Return [X, Y] of the center of cell containing provided text 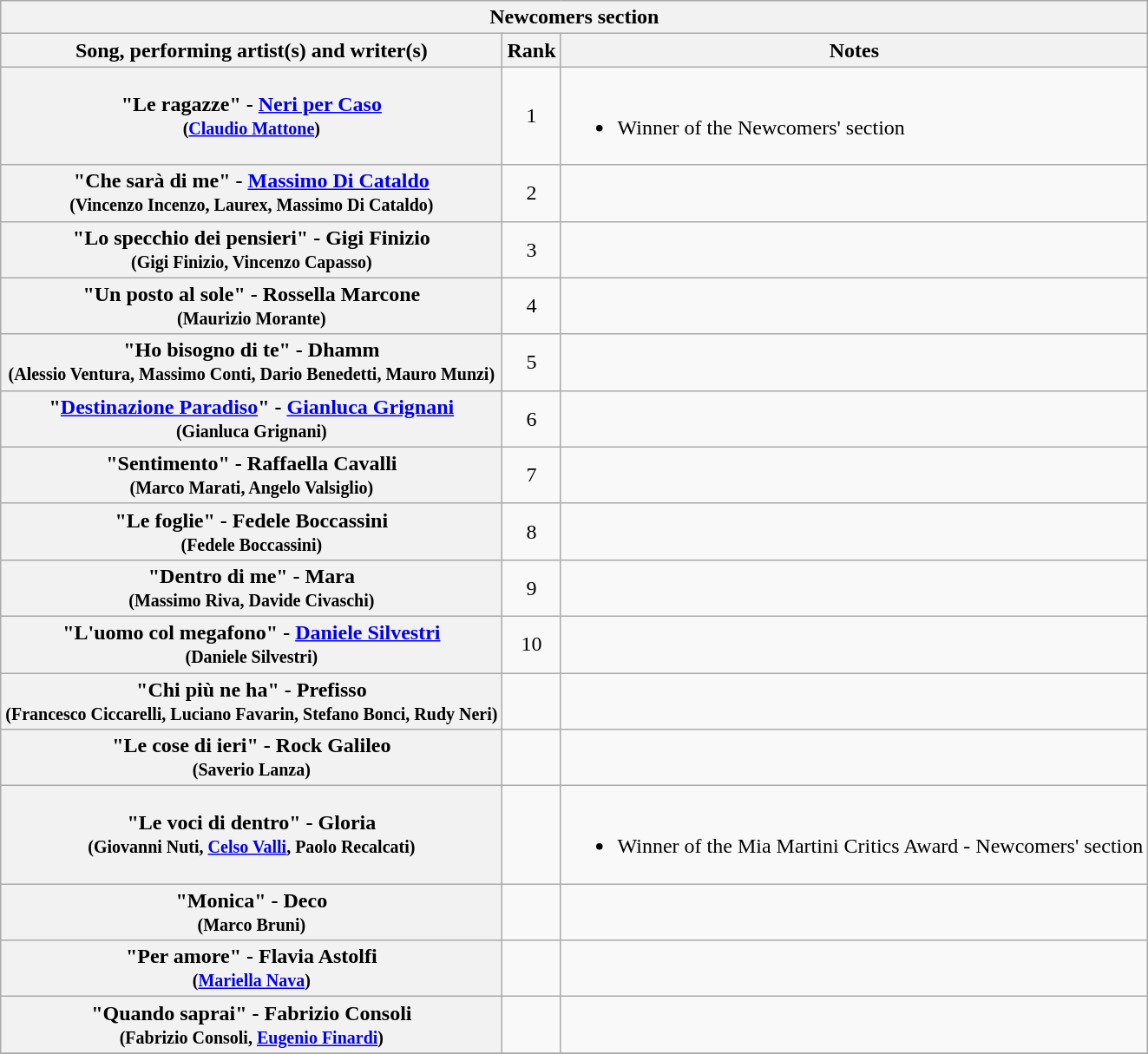
2 [531, 193]
"Le voci di dentro" - Gloria (Giovanni Nuti, Celso Valli, Paolo Recalcati) [252, 835]
3 [531, 250]
4 [531, 305]
"Ho bisogno di te" - Dhamm (Alessio Ventura, Massimo Conti, Dario Benedetti, Mauro Munzi) [252, 363]
"Le foglie" - Fedele Boccassini (Fedele Boccassini) [252, 531]
Newcomers section [574, 17]
Notes [854, 50]
"Quando saprai" - Fabrizio Consoli (Fabrizio Consoli, Eugenio Finardi) [252, 1025]
Winner of the Mia Martini Critics Award - Newcomers' section [854, 835]
5 [531, 363]
10 [531, 644]
"Chi più ne ha" - Prefisso (Francesco Ciccarelli, Luciano Favarin, Stefano Bonci, Rudy Neri) [252, 701]
9 [531, 588]
6 [531, 418]
"Destinazione Paradiso" - Gianluca Grignani (Gianluca Grignani) [252, 418]
"Che sarà di me" - Massimo Di Cataldo (Vincenzo Incenzo, Laurex, Massimo Di Cataldo) [252, 193]
"Sentimento" - Raffaella Cavalli (Marco Marati, Angelo Valsiglio) [252, 475]
"Monica" - Deco (Marco Bruni) [252, 913]
"Le ragazze" - Neri per Caso (Claudio Mattone) [252, 116]
"Per amore" - Flavia Astolfi (Mariella Nava) [252, 968]
1 [531, 116]
"Lo specchio dei pensieri" - Gigi Finizio (Gigi Finizio, Vincenzo Capasso) [252, 250]
"Un posto al sole" - Rossella Marcone (Maurizio Morante) [252, 305]
"Le cose di ieri" - Rock Galileo (Saverio Lanza) [252, 758]
Song, performing artist(s) and writer(s) [252, 50]
Rank [531, 50]
Winner of the Newcomers' section [854, 116]
"L'uomo col megafono" - Daniele Silvestri (Daniele Silvestri) [252, 644]
7 [531, 475]
8 [531, 531]
"Dentro di me" - Mara (Massimo Riva, Davide Civaschi) [252, 588]
